Return (X, Y) of the center of cell containing provided text 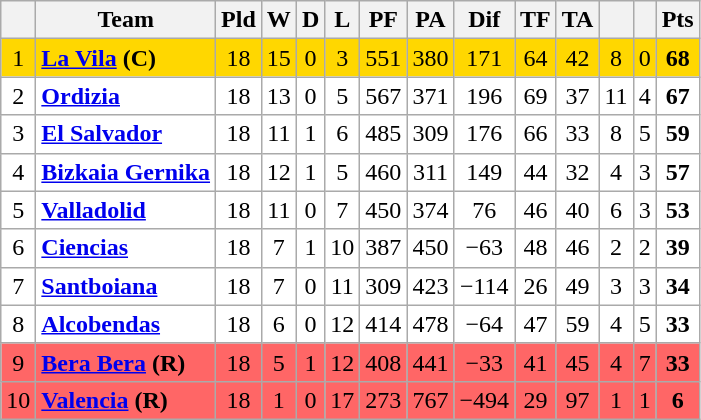
−494 (484, 400)
Team (126, 20)
48 (536, 248)
−63 (484, 248)
551 (384, 58)
40 (578, 210)
Dif (484, 20)
485 (384, 134)
Bera Bera (R) (126, 362)
Ordizia (126, 96)
423 (430, 286)
TA (578, 20)
−33 (484, 362)
Valladolid (126, 210)
Santboiana (126, 286)
380 (430, 58)
45 (578, 362)
478 (430, 324)
44 (536, 172)
441 (430, 362)
37 (578, 96)
53 (678, 210)
PF (384, 20)
13 (278, 96)
W (278, 20)
414 (384, 324)
26 (536, 286)
PA (430, 20)
17 (342, 400)
La Vila (C) (126, 58)
34 (678, 286)
Bizkaia Gernika (126, 172)
69 (536, 96)
47 (536, 324)
32 (578, 172)
39 (678, 248)
371 (430, 96)
L (342, 20)
64 (536, 58)
387 (384, 248)
Ciencias (126, 248)
TF (536, 20)
767 (430, 400)
97 (578, 400)
149 (484, 172)
408 (384, 362)
49 (578, 286)
15 (278, 58)
42 (578, 58)
273 (384, 400)
41 (536, 362)
−64 (484, 324)
68 (678, 58)
Alcobendas (126, 324)
67 (678, 96)
Valencia (R) (126, 400)
311 (430, 172)
57 (678, 172)
374 (430, 210)
−114 (484, 286)
El Salvador (126, 134)
176 (484, 134)
9 (18, 362)
76 (484, 210)
29 (536, 400)
171 (484, 58)
460 (384, 172)
D (310, 20)
Pld (239, 20)
567 (384, 96)
196 (484, 96)
Pts (678, 20)
66 (536, 134)
